Return (X, Y) of the center of cell containing provided text 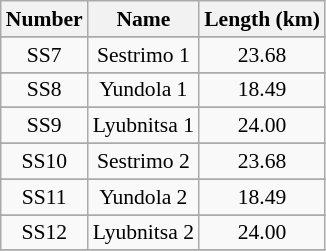
Lyubnitsa 2 (144, 233)
Yundola 2 (144, 197)
SS8 (44, 90)
Sestrimo 2 (144, 162)
Yundola 1 (144, 90)
Lyubnitsa 1 (144, 126)
Name (144, 19)
Number (44, 19)
SS7 (44, 55)
SS11 (44, 197)
Sestrimo 1 (144, 55)
SS12 (44, 233)
SS10 (44, 162)
Length (km) (262, 19)
SS9 (44, 126)
